Return the (X, Y) coordinate for the center point of the cell that contains the specified text.  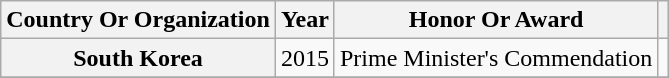
Country Or Organization (138, 20)
Prime Minister's Commendation (496, 58)
Year (304, 20)
Honor Or Award (496, 20)
2015 (304, 58)
South Korea (138, 58)
